Find where the given text appears and provide that cell's center as [x, y] coordinate. 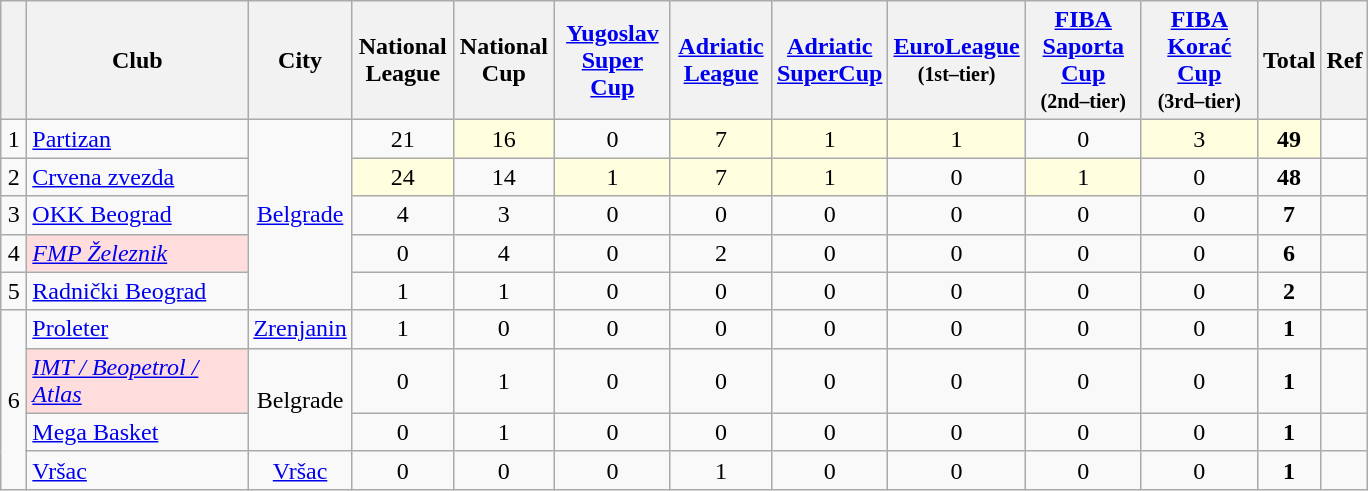
FIBA Korać Cup (3rd–tier) [1199, 60]
21 [402, 139]
EuroLeague (1st–tier) [956, 60]
OKK Beograd [138, 215]
Adriatic SuperCup [829, 60]
Zrenjanin [300, 329]
Club [138, 60]
Ref [1344, 60]
48 [1289, 177]
City [300, 60]
Partizan [138, 139]
49 [1289, 139]
Mega Basket [138, 432]
16 [504, 139]
Radnički Beograd [138, 291]
FMP Železnik [138, 253]
National League [402, 60]
Adriatic League [720, 60]
Yugoslav Super Cup [612, 60]
Total [1289, 60]
Proleter [138, 329]
24 [402, 177]
National Cup [504, 60]
Crvena zvezda [138, 177]
IMT / Beopetrol / Atlas [138, 380]
FIBA Saporta Cup (2nd–tier) [1083, 60]
5 [14, 291]
14 [504, 177]
